Return [x, y] of the center of cell containing provided text 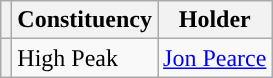
High Peak [85, 58]
Holder [215, 20]
Jon Pearce [215, 58]
Constituency [85, 20]
